Determine the [x, y] coordinate at the center of the cell enclosing the given text.  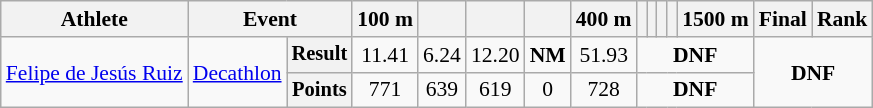
Points [320, 90]
100 m [385, 19]
11.41 [385, 55]
12.20 [496, 55]
Athlete [94, 19]
0 [548, 90]
Rank [842, 19]
6.24 [442, 55]
728 [604, 90]
Decathlon [238, 72]
51.93 [604, 55]
Event [270, 19]
771 [385, 90]
Final [783, 19]
639 [442, 90]
Felipe de Jesús Ruiz [94, 72]
1500 m [716, 19]
400 m [604, 19]
619 [496, 90]
Result [320, 55]
NM [548, 55]
